From the cell containing the given text, extract its center point as [x, y] coordinate. 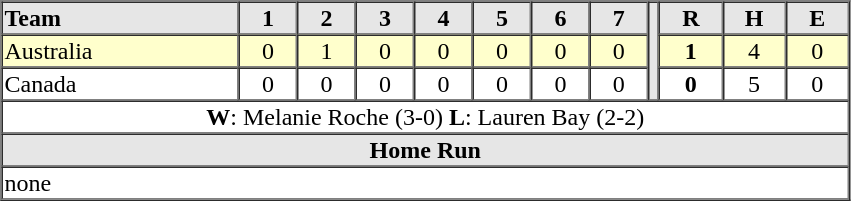
none [426, 182]
2 [326, 18]
Team [120, 18]
H [754, 18]
Australia [120, 50]
6 [560, 18]
W: Melanie Roche (3-0) L: Lauren Bay (2-2) [426, 116]
R [690, 18]
E [818, 18]
Canada [120, 84]
3 [385, 18]
Home Run [426, 150]
7 [619, 18]
